Identify which cell holds the provided text, then report its [x, y] central coordinate. 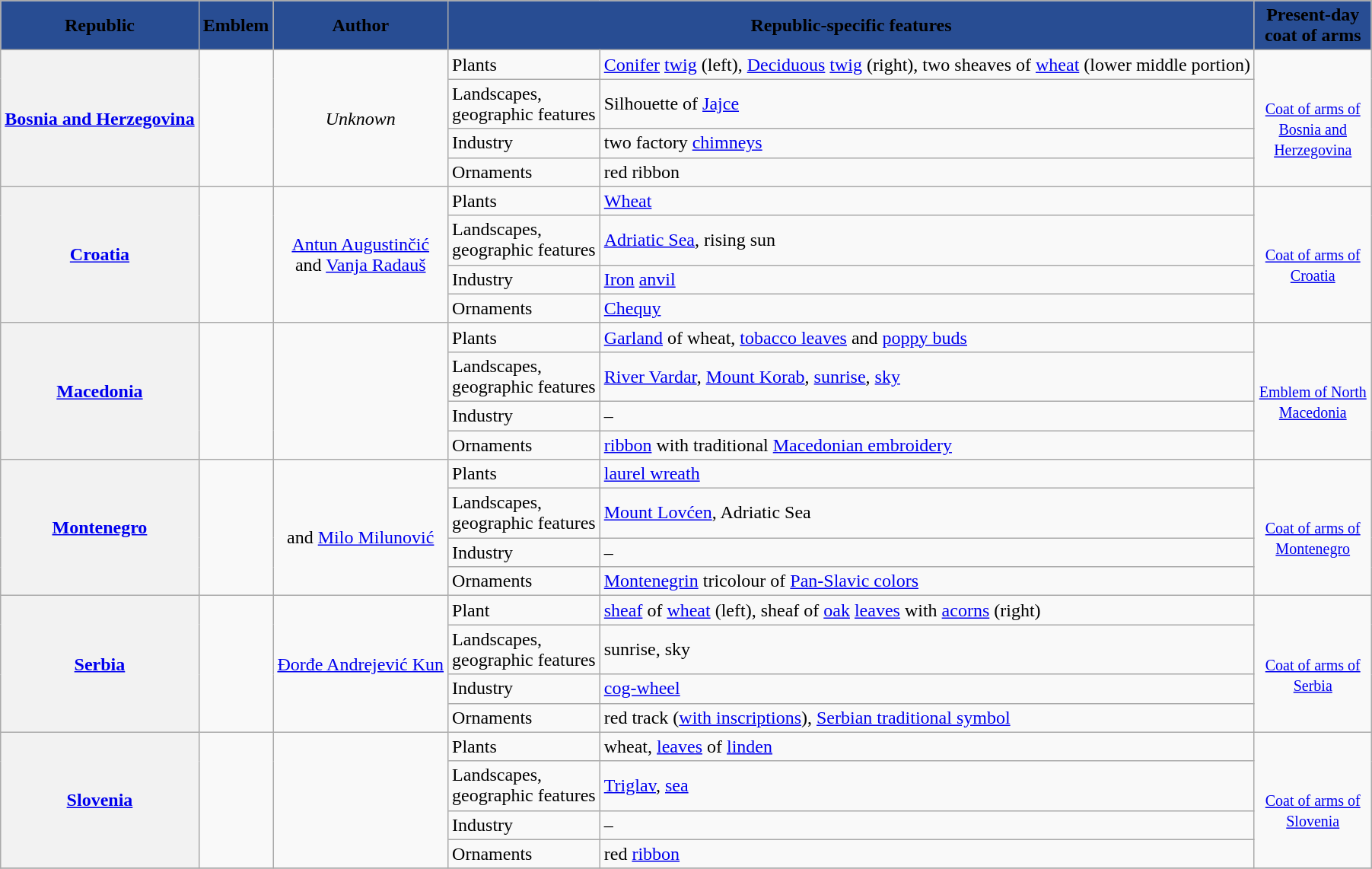
and Milo Milunović [361, 528]
Adriatic Sea, rising sun [927, 240]
Conifer twig (left), Deciduous twig (right), two sheaves of wheat (lower middle portion) [927, 65]
Emblem [236, 26]
Bosnia and Herzegovina [100, 119]
Đorđe Andrejević Kun [361, 664]
Triglav, sea [927, 785]
Coat of arms of Serbia [1313, 664]
Serbia [100, 664]
Emblem of North Macedonia [1313, 391]
Coat of arms of Croatia [1313, 254]
sheaf of wheat (left), sheaf of oak leaves with acorns (right) [927, 610]
red track (with inscriptions), Serbian traditional symbol [927, 718]
cog-wheel [927, 689]
Present-day coat of arms [1313, 26]
Plant [524, 610]
Republic [100, 26]
Croatia [100, 254]
Slovenia [100, 801]
two factory chimneys [927, 143]
Montenegro [100, 528]
Montenegrin tricolour of Pan-Slavic colors [927, 581]
Mount Lovćen, Adriatic Sea [927, 513]
Coat of arms of Slovenia [1313, 801]
wheat, leaves of linden [927, 746]
Republic-specific features [852, 26]
laurel wreath [927, 474]
Garland of wheat, tobacco leaves and poppy buds [927, 337]
Wheat [927, 201]
ribbon with traditional Macedonian embroidery [927, 445]
Unknown [361, 119]
Coat of arms of Montenegro [1313, 528]
Iron anvil [927, 279]
Antun Augustinčićand Vanja Radauš [361, 254]
Coat of arms of Bosnia and Herzegovina [1313, 119]
Chequy [927, 308]
River Vardar, Mount Korab, sunrise, sky [927, 376]
sunrise, sky [927, 650]
Macedonia [100, 391]
Silhouette of Jajce [927, 103]
Author [361, 26]
